Detect which cell encompasses the target text, then output its (X, Y) center coordinate. 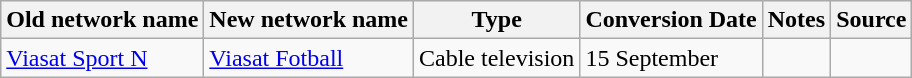
15 September (671, 58)
Viasat Fotball (309, 58)
Cable television (497, 58)
Conversion Date (671, 20)
Notes (796, 20)
Type (497, 20)
Viasat Sport N (102, 58)
Old network name (102, 20)
Source (872, 20)
New network name (309, 20)
